Return [X, Y] of the center of cell containing provided text 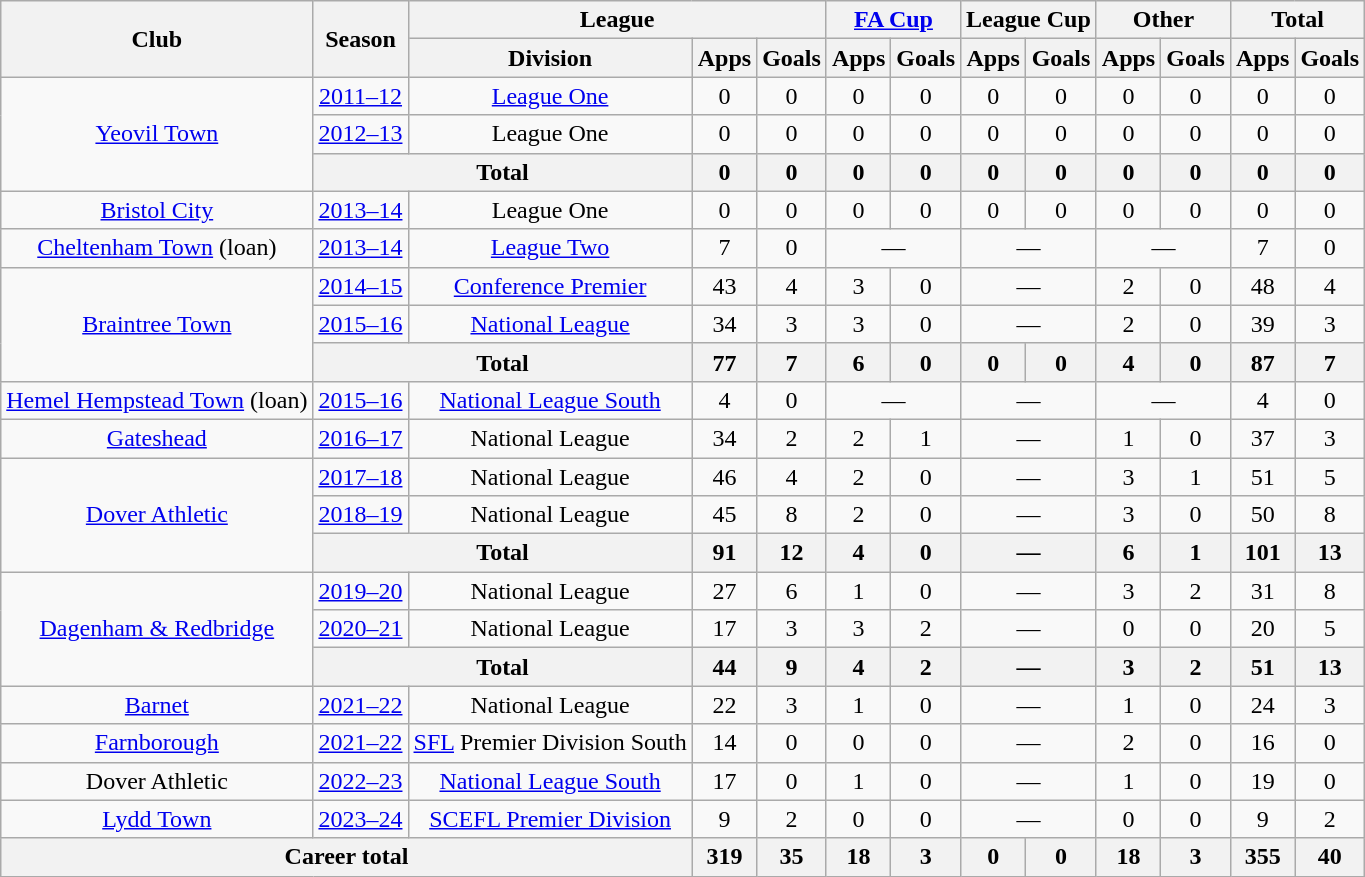
22 [724, 705]
20 [1262, 629]
Season [360, 39]
Cheltenham Town (loan) [157, 248]
League Two [550, 248]
35 [792, 857]
2011–12 [360, 96]
31 [1262, 591]
2014–15 [360, 286]
FA Cup [893, 20]
Yeovil Town [157, 134]
77 [724, 362]
Barnet [157, 705]
48 [1262, 286]
2022–23 [360, 781]
2020–21 [360, 629]
46 [724, 477]
101 [1262, 553]
37 [1262, 438]
Conference Premier [550, 286]
87 [1262, 362]
12 [792, 553]
Dagenham & Redbridge [157, 629]
Farnborough [157, 743]
27 [724, 591]
44 [724, 667]
SFL Premier Division South [550, 743]
Lydd Town [157, 819]
19 [1262, 781]
League Cup [1029, 20]
2012–13 [360, 134]
2017–18 [360, 477]
Gateshead [157, 438]
319 [724, 857]
2018–19 [360, 515]
43 [724, 286]
45 [724, 515]
2023–24 [360, 819]
40 [1330, 857]
Division [550, 58]
League [617, 20]
Other [1163, 20]
16 [1262, 743]
Bristol City [157, 210]
SCEFL Premier Division [550, 819]
355 [1262, 857]
Career total [346, 857]
50 [1262, 515]
14 [724, 743]
39 [1262, 324]
24 [1262, 705]
Hemel Hempstead Town (loan) [157, 400]
2019–20 [360, 591]
Club [157, 39]
91 [724, 553]
Braintree Town [157, 324]
2016–17 [360, 438]
